Find where the given text appears and provide that cell's center as (x, y) coordinate. 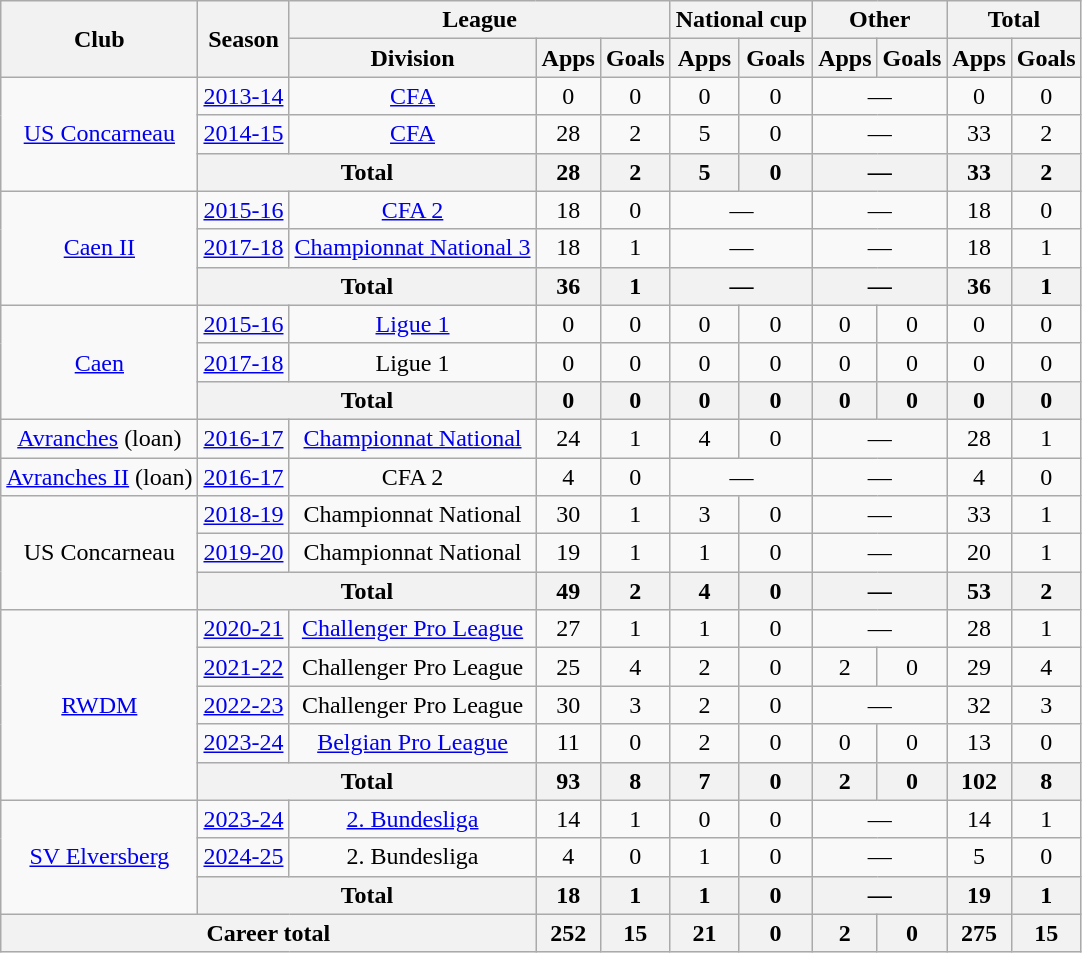
24 (568, 438)
32 (979, 705)
2019-20 (244, 553)
13 (979, 743)
Career total (268, 933)
2024-25 (244, 857)
27 (568, 629)
National cup (741, 20)
Avranches II (loan) (100, 477)
25 (568, 667)
53 (979, 591)
SV Elversberg (100, 857)
Other (880, 20)
Division (412, 58)
2013-14 (244, 96)
21 (704, 933)
252 (568, 933)
Caen (100, 362)
20 (979, 553)
275 (979, 933)
Avranches (loan) (100, 438)
29 (979, 667)
Belgian Pro League (412, 743)
7 (704, 781)
2018-19 (244, 515)
League (480, 20)
Club (100, 39)
2014-15 (244, 134)
102 (979, 781)
Season (244, 39)
2022-23 (244, 705)
93 (568, 781)
Championnat National 3 (412, 248)
2020-21 (244, 629)
11 (568, 743)
2021-22 (244, 667)
Caen II (100, 248)
49 (568, 591)
RWDM (100, 705)
